Scan for the cell matching the given text and deliver its (X, Y) coordinate at center. 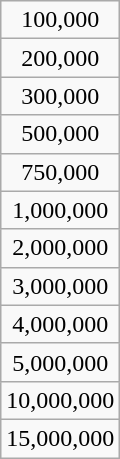
5,000,000 (60, 362)
2,000,000 (60, 248)
15,000,000 (60, 438)
300,000 (60, 96)
100,000 (60, 20)
3,000,000 (60, 286)
750,000 (60, 172)
1,000,000 (60, 210)
4,000,000 (60, 324)
10,000,000 (60, 400)
200,000 (60, 58)
500,000 (60, 134)
